Determine the [X, Y] coordinate at the center of the cell enclosing the given text.  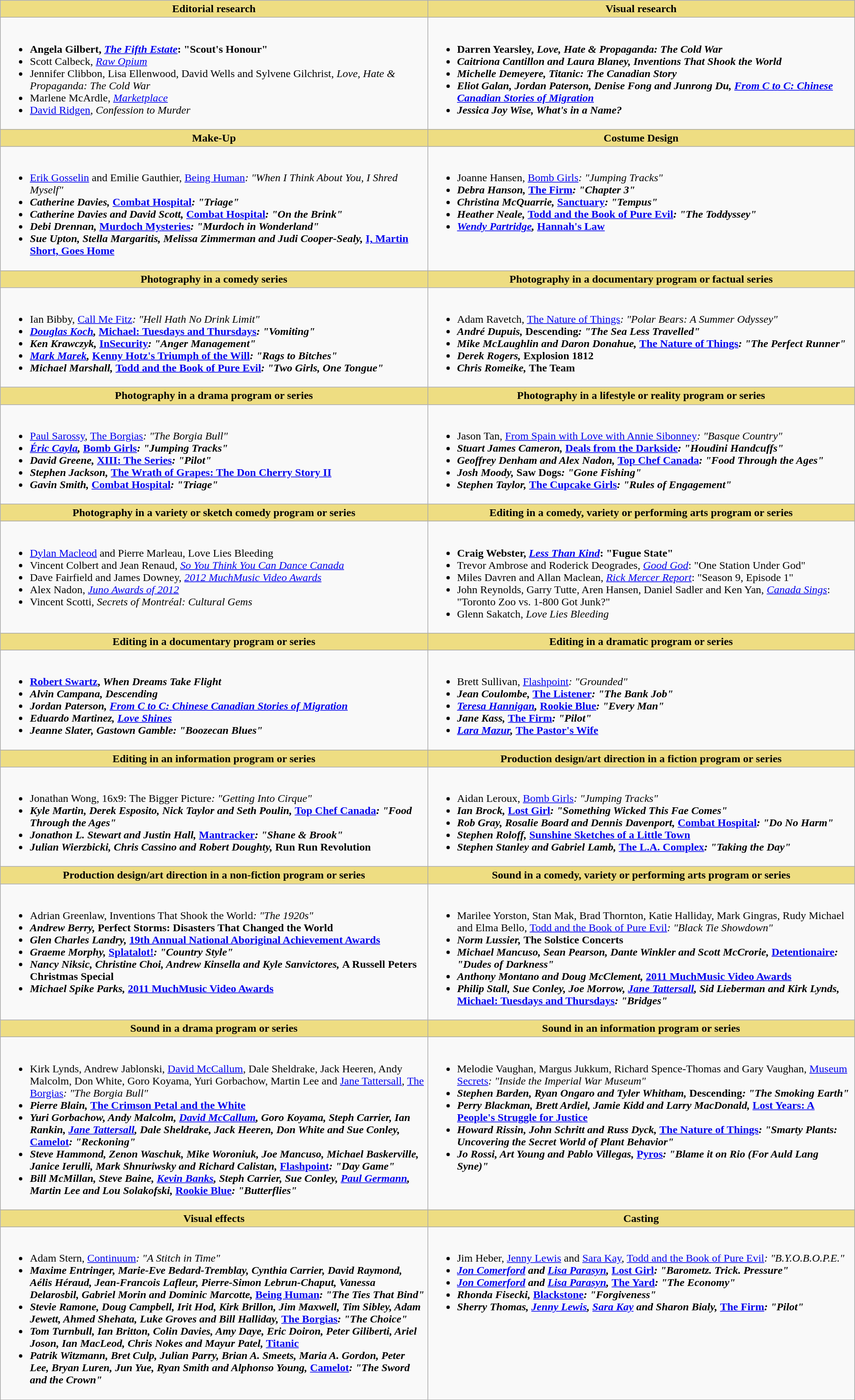
Visual effects [214, 1218]
Make-Up [214, 138]
Editing in an information program or series [214, 759]
Photography in a comedy series [214, 279]
Sound in a drama program or series [214, 1029]
Editing in a dramatic program or series [641, 641]
Sound in an information program or series [641, 1029]
Editorial research [214, 9]
Sound in a comedy, variety or performing arts program or series [641, 875]
Editing in a documentary program or series [214, 641]
Visual research [641, 9]
Photography in a documentary program or factual series [641, 279]
Production design/art direction in a fiction program or series [641, 759]
Costume Design [641, 138]
Casting [641, 1218]
Photography in a drama program or series [214, 396]
Editing in a comedy, variety or performing arts program or series [641, 512]
Production design/art direction in a non-fiction program or series [214, 875]
Photography in a variety or sketch comedy program or series [214, 512]
Photography in a lifestyle or reality program or series [641, 396]
